Capture the cell that displays the provided text and extract its (X, Y) central coordinate. 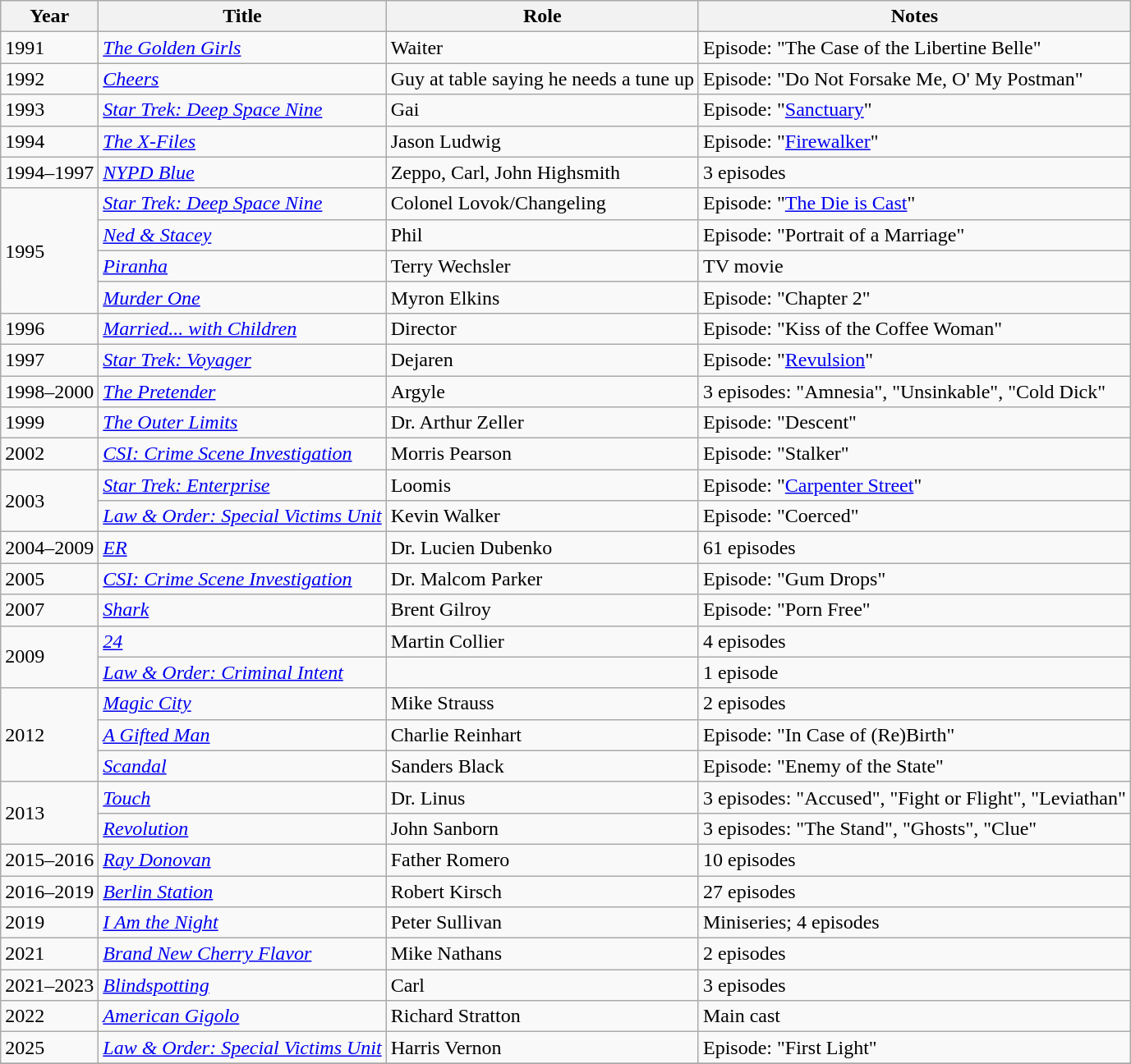
Phil (542, 235)
2016–2019 (49, 891)
Piranha (242, 266)
Waiter (542, 48)
3 episodes: "The Stand", "Ghosts", "Clue" (914, 828)
Main cast (914, 1016)
3 episodes: "Accused", "Fight or Flight", "Leviathan" (914, 797)
Episode: "Sanctuary" (914, 110)
10 episodes (914, 860)
Year (49, 16)
Touch (242, 797)
Mike Nathans (542, 954)
Episode: "Chapter 2" (914, 297)
Role (542, 16)
Law & Order: Criminal Intent (242, 672)
The X-Files (242, 141)
1997 (49, 360)
Guy at table saying he needs a tune up (542, 79)
Episode: "The Case of the Libertine Belle" (914, 48)
Kevin Walker (542, 516)
Martin Collier (542, 641)
Episode: "Kiss of the Coffee Woman" (914, 328)
1996 (49, 328)
2005 (49, 579)
2002 (49, 454)
Scandal (242, 766)
Shark (242, 610)
1994–1997 (49, 172)
Charlie Reinhart (542, 735)
Berlin Station (242, 891)
Episode: "Do Not Forsake Me, O' My Postman" (914, 79)
Father Romero (542, 860)
American Gigolo (242, 1016)
Episode: "First Light" (914, 1048)
1994 (49, 141)
Episode: "The Die is Cast" (914, 204)
Jason Ludwig (542, 141)
2013 (49, 813)
1998–2000 (49, 392)
2021–2023 (49, 985)
Episode: "Gum Drops" (914, 579)
1993 (49, 110)
Episode: "Portrait of a Marriage" (914, 235)
John Sanborn (542, 828)
2009 (49, 657)
1992 (49, 79)
Zeppo, Carl, John Highsmith (542, 172)
1 episode (914, 672)
Blindspotting (242, 985)
Episode: "Revulsion" (914, 360)
Dr. Linus (542, 797)
2019 (49, 923)
Director (542, 328)
TV movie (914, 266)
Peter Sullivan (542, 923)
Morris Pearson (542, 454)
Ned & Stacey (242, 235)
Dr. Malcom Parker (542, 579)
ER (242, 548)
Myron Elkins (542, 297)
Brent Gilroy (542, 610)
The Pretender (242, 392)
Star Trek: Enterprise (242, 485)
3 episodes: "Amnesia", "Unsinkable", "Cold Dick" (914, 392)
Ray Donovan (242, 860)
2025 (49, 1048)
Dr. Arthur Zeller (542, 423)
2004–2009 (49, 548)
1999 (49, 423)
Miniseries; 4 episodes (914, 923)
Episode: "Descent" (914, 423)
Mike Strauss (542, 704)
Star Trek: Voyager (242, 360)
27 episodes (914, 891)
Episode: "Porn Free" (914, 610)
Episode: "In Case of (Re)Birth" (914, 735)
Argyle (542, 392)
Episode: "Enemy of the State" (914, 766)
2007 (49, 610)
61 episodes (914, 548)
The Golden Girls (242, 48)
Carl (542, 985)
2003 (49, 501)
4 episodes (914, 641)
2021 (49, 954)
Episode: "Carpenter Street" (914, 485)
Dr. Lucien Dubenko (542, 548)
Cheers (242, 79)
Episode: "Firewalker" (914, 141)
Richard Stratton (542, 1016)
Episode: "Stalker" (914, 454)
Gai (542, 110)
The Outer Limits (242, 423)
Robert Kirsch (542, 891)
Married... with Children (242, 328)
Harris Vernon (542, 1048)
Magic City (242, 704)
Revolution (242, 828)
1995 (49, 250)
I Am the Night (242, 923)
Terry Wechsler (542, 266)
2015–2016 (49, 860)
Dejaren (542, 360)
Colonel Lovok/Changeling (542, 204)
Notes (914, 16)
Title (242, 16)
1991 (49, 48)
2022 (49, 1016)
Brand New Cherry Flavor (242, 954)
Sanders Black (542, 766)
NYPD Blue (242, 172)
Episode: "Coerced" (914, 516)
A Gifted Man (242, 735)
Loomis (542, 485)
2012 (49, 735)
Murder One (242, 297)
24 (242, 641)
